Search for the cell housing the specified text and yield its [x, y] center coordinate. 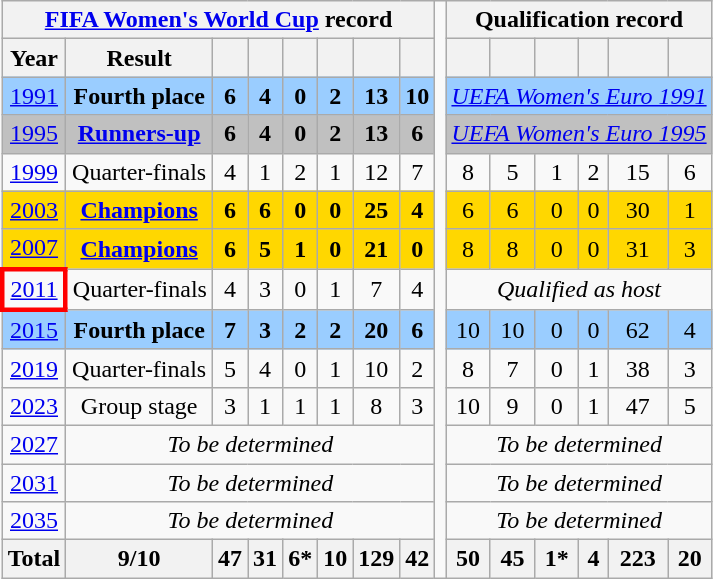
Group stage [140, 406]
2027 [34, 444]
UEFA Women's Euro 1995 [579, 134]
9 [512, 406]
21 [376, 249]
FIFA Women's World Cup record [218, 20]
Qualification record [579, 20]
45 [512, 559]
12 [376, 172]
Result [140, 58]
62 [638, 330]
25 [376, 210]
9/10 [140, 559]
38 [638, 368]
2031 [34, 483]
129 [376, 559]
1995 [34, 134]
6* [300, 559]
Year [34, 58]
30 [638, 210]
Total [34, 559]
223 [638, 559]
2019 [34, 368]
Runners-up [140, 134]
1999 [34, 172]
UEFA Women's Euro 1991 [579, 96]
1991 [34, 96]
1* [557, 559]
2015 [34, 330]
2011 [34, 290]
2003 [34, 210]
50 [468, 559]
42 [418, 559]
2035 [34, 521]
Qualified as host [579, 290]
15 [638, 172]
2007 [34, 249]
2023 [34, 406]
